Provide the [x, y] coordinate of the cell's center where the given text is located.  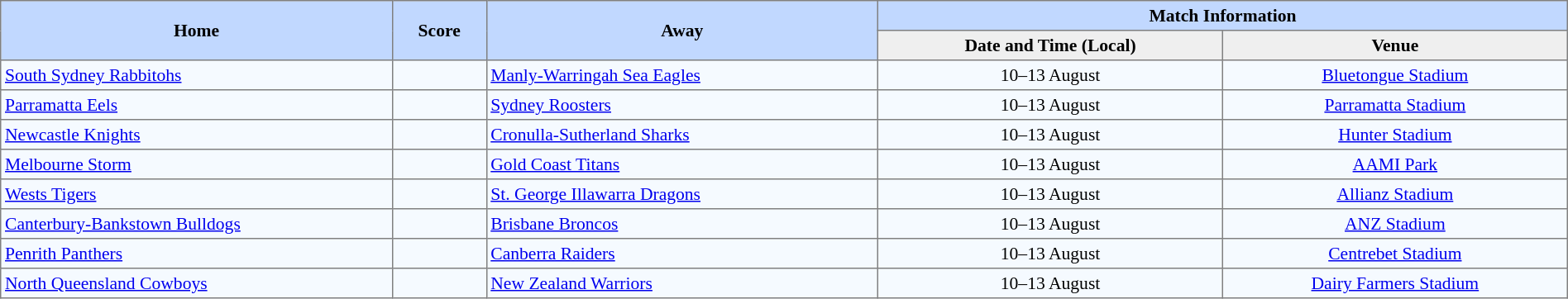
Canberra Raiders [682, 254]
Newcastle Knights [197, 135]
Melbourne Storm [197, 164]
AAMI Park [1394, 164]
Wests Tigers [197, 194]
Score [439, 31]
Date and Time (Local) [1050, 45]
Canterbury-Bankstown Bulldogs [197, 224]
Cronulla-Sutherland Sharks [682, 135]
Centrebet Stadium [1394, 254]
Hunter Stadium [1394, 135]
Match Information [1223, 16]
Venue [1394, 45]
Home [197, 31]
Allianz Stadium [1394, 194]
South Sydney Rabbitohs [197, 75]
Sydney Roosters [682, 105]
Bluetongue Stadium [1394, 75]
Penrith Panthers [197, 254]
Gold Coast Titans [682, 164]
ANZ Stadium [1394, 224]
New Zealand Warriors [682, 283]
St. George Illawarra Dragons [682, 194]
North Queensland Cowboys [197, 283]
Dairy Farmers Stadium [1394, 283]
Parramatta Stadium [1394, 105]
Parramatta Eels [197, 105]
Away [682, 31]
Manly-Warringah Sea Eagles [682, 75]
Brisbane Broncos [682, 224]
